From the cell containing the given text, extract its center point as [x, y] coordinate. 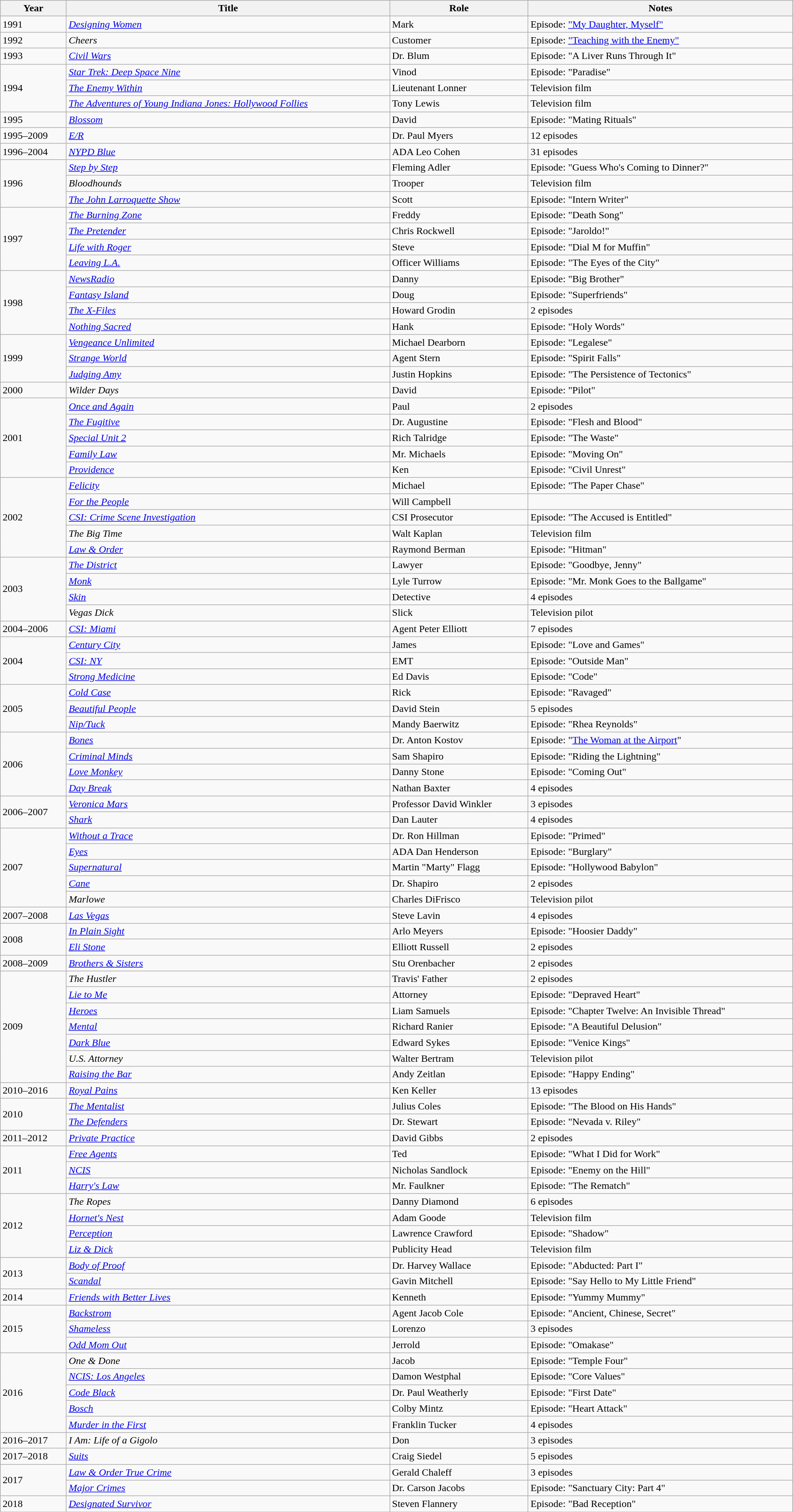
Perception [228, 1234]
Episode: "Shadow" [660, 1234]
Leaving L.A. [228, 263]
E/R [228, 135]
Danny Diamond [459, 1201]
James [459, 645]
2011 [33, 1170]
Mental [228, 1027]
The Big Time [228, 533]
1994 [33, 88]
7 episodes [660, 629]
Judging Amy [228, 374]
2000 [33, 390]
Nothing Sacred [228, 326]
Dark Blue [228, 1043]
Episode: "Death Song" [660, 215]
U.S. Attorney [228, 1058]
The Pretender [228, 231]
2010–2016 [33, 1090]
David Stein [459, 709]
2012 [33, 1225]
Paul [459, 406]
Vinod [459, 72]
Cheers [228, 40]
Lawrence Crawford [459, 1234]
Skin [228, 597]
Julius Coles [459, 1106]
Harry's Law [228, 1186]
Scandal [228, 1281]
David Gibbs [459, 1138]
Royal Pains [228, 1090]
Marlowe [228, 899]
Episode: "Primed" [660, 836]
Freddy [459, 215]
Strange World [228, 358]
Criminal Minds [228, 756]
The Fugitive [228, 422]
Liz & Dick [228, 1249]
Don [459, 1440]
Episode: "Civil Unrest" [660, 470]
2010 [33, 1114]
The Ropes [228, 1201]
Elliott Russell [459, 947]
Martin "Marty" Flagg [459, 867]
Fleming Adler [459, 167]
One & Done [228, 1361]
CSI Prosecutor [459, 518]
Year [33, 8]
2016 [33, 1392]
1995–2009 [33, 135]
Raymond Berman [459, 549]
Dr. Paul Weatherly [459, 1392]
Episode: "The Rematch" [660, 1186]
Mark [459, 24]
Beautiful People [228, 709]
Episode: "Love and Games" [660, 645]
Scott [459, 199]
Blossom [228, 120]
Ted [459, 1154]
Episode: "Intern Writer" [660, 199]
Dr. Carson Jacobs [459, 1488]
Star Trek: Deep Space Nine [228, 72]
Hank [459, 326]
Episode: "Pilot" [660, 390]
Episode: "Jaroldo!" [660, 231]
Lorenzo [459, 1329]
Arlo Meyers [459, 931]
2007–2008 [33, 915]
Publicity Head [459, 1249]
Chris Rockwell [459, 231]
Colby Mintz [459, 1408]
Felicity [228, 486]
The Adventures of Young Indiana Jones: Hollywood Follies [228, 104]
Las Vegas [228, 915]
Danny [459, 279]
Richard Ranier [459, 1027]
Episode: "Goodbye, Jenny" [660, 565]
Episode: "Mating Rituals" [660, 120]
Love Monkey [228, 772]
Episode: "The Eyes of the City" [660, 263]
Episode: "Hoosier Daddy" [660, 931]
Law & Order True Crime [228, 1472]
Steve Lavin [459, 915]
2017 [33, 1480]
Shark [228, 820]
Supernatural [228, 867]
Brothers & Sisters [228, 963]
Nathan Baxter [459, 788]
1993 [33, 56]
Episode: "Enemy on the Hill" [660, 1170]
1992 [33, 40]
2004 [33, 660]
Episode: "Moving On" [660, 454]
CSI: Miami [228, 629]
Liam Samuels [459, 1011]
Episode: "Legalese" [660, 342]
1997 [33, 239]
Gerald Chaleff [459, 1472]
Mandy Baerwitz [459, 724]
Bones [228, 740]
Nip/Tuck [228, 724]
The Defenders [228, 1122]
Andy Zeitlan [459, 1074]
1995 [33, 120]
Craig Siedel [459, 1456]
NCIS [228, 1170]
Travis' Father [459, 979]
Franklin Tucker [459, 1424]
2009 [33, 1027]
Vegas Dick [228, 613]
Episode: "Superfriends" [660, 295]
2016–2017 [33, 1440]
2014 [33, 1297]
Lawyer [459, 565]
2015 [33, 1329]
31 episodes [660, 151]
In Plain Sight [228, 931]
For the People [228, 502]
The District [228, 565]
Murder in the First [228, 1424]
Tony Lewis [459, 104]
2007 [33, 867]
Strong Medicine [228, 676]
1998 [33, 303]
Sam Shapiro [459, 756]
Episode: "Spirit Falls" [660, 358]
2008–2009 [33, 963]
Episode: "Temple Four" [660, 1361]
Mr. Faulkner [459, 1186]
1996–2004 [33, 151]
Episode: "Sanctuary City: Part 4" [660, 1488]
Episode: "What I Did for Work" [660, 1154]
Episode: "Coming Out" [660, 772]
Episode: "Paradise" [660, 72]
Dr. Blum [459, 56]
6 episodes [660, 1201]
Law & Order [228, 549]
Dr. Ron Hillman [459, 836]
Episode: "Dial M for Muffin" [660, 247]
Episode: "Heart Attack" [660, 1408]
Episode: "Holy Words" [660, 326]
The Burning Zone [228, 215]
Odd Mom Out [228, 1345]
Bloodhounds [228, 183]
Episode: "Big Brother" [660, 279]
Free Agents [228, 1154]
Episode: "Hitman" [660, 549]
Hornet's Nest [228, 1218]
Episode: "Teaching with the Enemy" [660, 40]
Episode: "Rhea Reynolds" [660, 724]
Detective [459, 597]
13 episodes [660, 1090]
Providence [228, 470]
Charles DiFrisco [459, 899]
Gavin Mitchell [459, 1281]
Episode: "The Woman at the Airport" [660, 740]
Day Break [228, 788]
NCIS: Los Angeles [228, 1377]
Episode: "Nevada v. Riley" [660, 1122]
Walt Kaplan [459, 533]
Episode: "The Waste" [660, 438]
Episode: "The Paper Chase" [660, 486]
Episode: "A Liver Runs Through It" [660, 56]
Eli Stone [228, 947]
Episode: "Core Values" [660, 1377]
1999 [33, 358]
Episode: "Omakase" [660, 1345]
Episode: "Outside Man" [660, 660]
Edward Sykes [459, 1043]
Episode: "The Blood on His Hands" [660, 1106]
Episode: "Code" [660, 676]
Episode: "My Daughter, Myself" [660, 24]
Episode: "Say Hello to My Little Friend" [660, 1281]
The Hustler [228, 979]
Dan Lauter [459, 820]
Nicholas Sandlock [459, 1170]
Title [228, 8]
Century City [228, 645]
Will Campbell [459, 502]
NewsRadio [228, 279]
Cold Case [228, 692]
Slick [459, 613]
2017–2018 [33, 1456]
Fantasy Island [228, 295]
Dr. Augustine [459, 422]
2005 [33, 708]
Lie to Me [228, 995]
12 episodes [660, 135]
Backstrom [228, 1313]
Dr. Shapiro [459, 883]
2002 [33, 518]
Family Law [228, 454]
Shameless [228, 1329]
Bosch [228, 1408]
Professor David Winkler [459, 804]
1991 [33, 24]
Friends with Better Lives [228, 1297]
Doug [459, 295]
Episode: "Ancient, Chinese, Secret" [660, 1313]
Designated Survivor [228, 1504]
Designing Women [228, 24]
Steve [459, 247]
Vengeance Unlimited [228, 342]
CSI: NY [228, 660]
Michael Dearborn [459, 342]
I Am: Life of a Gigolo [228, 1440]
Episode: "Yummy Mummy" [660, 1297]
The X-Files [228, 311]
Rick [459, 692]
Attorney [459, 995]
Raising the Bar [228, 1074]
Life with Roger [228, 247]
Episode: "Happy Ending" [660, 1074]
Jerrold [459, 1345]
2018 [33, 1504]
Notes [660, 8]
Special Unit 2 [228, 438]
Dr. Paul Myers [459, 135]
2004–2006 [33, 629]
Agent Jacob Cole [459, 1313]
Howard Grodin [459, 311]
Episode: "Ravaged" [660, 692]
Ken [459, 470]
Ken Keller [459, 1090]
Kenneth [459, 1297]
Lieutenant Lonner [459, 88]
Steven Flannery [459, 1504]
Customer [459, 40]
Episode: "A Beautiful Delusion" [660, 1027]
Episode: "The Persistence of Tectonics" [660, 374]
Private Practice [228, 1138]
Suits [228, 1456]
Civil Wars [228, 56]
ADA Leo Cohen [459, 151]
Episode: "Mr. Monk Goes to the Ballgame" [660, 581]
Wilder Days [228, 390]
Episode: "First Date" [660, 1392]
The John Larroquette Show [228, 199]
Episode: "Depraved Heart" [660, 995]
Michael [459, 486]
Code Black [228, 1392]
2013 [33, 1273]
Without a Trace [228, 836]
Agent Stern [459, 358]
Major Crimes [228, 1488]
2003 [33, 589]
Heroes [228, 1011]
Episode: "Abducted: Part I" [660, 1265]
Damon Westphal [459, 1377]
Stu Orenbacher [459, 963]
Episode: "The Accused is Entitled" [660, 518]
Body of Proof [228, 1265]
The Mentalist [228, 1106]
Dr. Anton Kostov [459, 740]
Officer Williams [459, 263]
CSI: Crime Scene Investigation [228, 518]
EMT [459, 660]
1996 [33, 183]
Episode: "Hollywood Babylon" [660, 867]
Lyle Turrow [459, 581]
Veronica Mars [228, 804]
Jacob [459, 1361]
Episode: "Venice Kings" [660, 1043]
ADA Dan Henderson [459, 852]
Cane [228, 883]
2008 [33, 939]
2006 [33, 764]
Trooper [459, 183]
2001 [33, 438]
Justin Hopkins [459, 374]
Eyes [228, 852]
Episode: "Burglary" [660, 852]
Monk [228, 581]
Episode: "Chapter Twelve: An Invisible Thread" [660, 1011]
Walter Bertram [459, 1058]
Once and Again [228, 406]
2011–2012 [33, 1138]
Episode: "Bad Reception" [660, 1504]
Step by Step [228, 167]
Dr. Stewart [459, 1122]
Role [459, 8]
The Enemy Within [228, 88]
Episode: "Riding the Lightning" [660, 756]
Agent Peter Elliott [459, 629]
Episode: "Guess Who's Coming to Dinner?" [660, 167]
Episode: "Flesh and Blood" [660, 422]
Mr. Michaels [459, 454]
Rich Talridge [459, 438]
Danny Stone [459, 772]
Adam Goode [459, 1218]
NYPD Blue [228, 151]
Ed Davis [459, 676]
Dr. Harvey Wallace [459, 1265]
2006–2007 [33, 812]
